Pinpoint the cell where the given text exists, returning its [X, Y] midpoint coordinate. 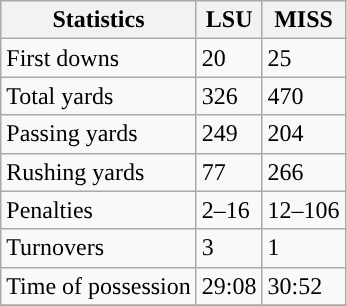
Turnovers [99, 248]
Time of possession [99, 286]
LSU [229, 20]
Penalties [99, 210]
Total yards [99, 96]
12–106 [304, 210]
77 [229, 172]
First downs [99, 58]
326 [229, 96]
249 [229, 134]
470 [304, 96]
20 [229, 58]
MISS [304, 20]
29:08 [229, 286]
Statistics [99, 20]
1 [304, 248]
Rushing yards [99, 172]
204 [304, 134]
3 [229, 248]
30:52 [304, 286]
Passing yards [99, 134]
25 [304, 58]
266 [304, 172]
2–16 [229, 210]
